Identify which cell holds the provided text, then report its [X, Y] central coordinate. 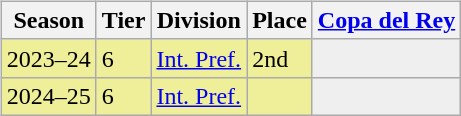
Season [48, 20]
Place [280, 20]
2023–24 [48, 58]
Copa del Rey [386, 20]
2nd [280, 58]
Division [199, 20]
2024–25 [48, 96]
Tier [124, 20]
